Detect which cell encompasses the target text, then output its (x, y) center coordinate. 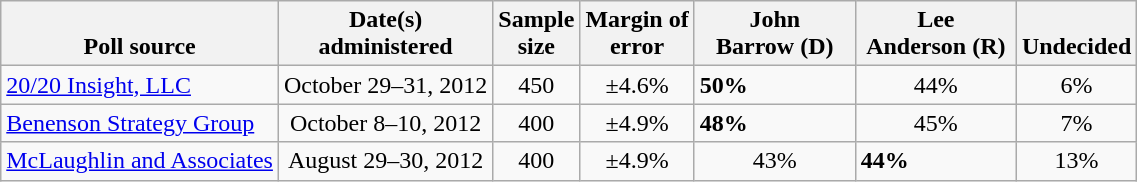
Poll source (140, 34)
Samplesize (536, 34)
JohnBarrow (D) (774, 34)
October 29–31, 2012 (385, 85)
48% (774, 123)
50% (774, 85)
October 8–10, 2012 (385, 123)
August 29–30, 2012 (385, 161)
LeeAnderson (R) (936, 34)
7% (1076, 123)
±4.6% (637, 85)
43% (774, 161)
Margin oferror (637, 34)
McLaughlin and Associates (140, 161)
Benenson Strategy Group (140, 123)
Undecided (1076, 34)
6% (1076, 85)
45% (936, 123)
450 (536, 85)
20/20 Insight, LLC (140, 85)
Date(s)administered (385, 34)
13% (1076, 161)
